Scan for the cell matching the given text and deliver its [X, Y] coordinate at center. 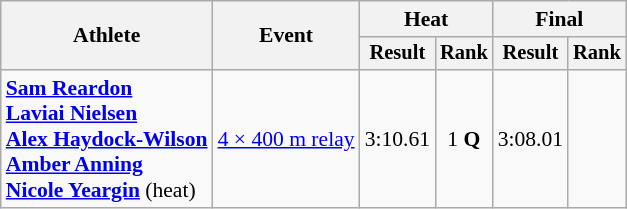
Heat [426, 19]
4 × 400 m relay [286, 139]
Event [286, 36]
Athlete [107, 36]
Final [560, 19]
1 Q [464, 139]
Sam ReardonLaviai NielsenAlex Haydock-WilsonAmber AnningNicole Yeargin (heat) [107, 139]
3:08.01 [530, 139]
3:10.61 [398, 139]
